Extract the (X, Y) coordinate from the center of the cell holding the provided text.  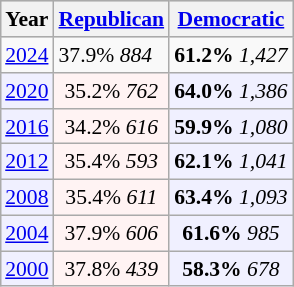
2020 (26, 91)
2016 (26, 126)
37.8% 439 (111, 269)
63.4% 1,093 (230, 197)
61.6% 985 (230, 233)
2008 (26, 197)
62.1% 1,041 (230, 162)
35.4% 593 (111, 162)
35.4% 611 (111, 197)
37.9% 606 (111, 233)
58.3% 678 (230, 269)
Democratic (230, 19)
64.0% 1,386 (230, 91)
2004 (26, 233)
Republican (111, 19)
59.9% 1,080 (230, 126)
37.9% 884 (111, 55)
2024 (26, 55)
Year (26, 19)
61.2% 1,427 (230, 55)
35.2% 762 (111, 91)
34.2% 616 (111, 126)
2012 (26, 162)
2000 (26, 269)
